Determine the [X, Y] coordinate at the center of the cell enclosing the given text.  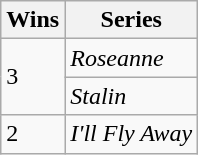
Roseanne [132, 58]
3 [33, 77]
Wins [33, 20]
2 [33, 134]
Stalin [132, 96]
I'll Fly Away [132, 134]
Series [132, 20]
